For the text-containing cell, return its midpoint in (X, Y) coordinate format. 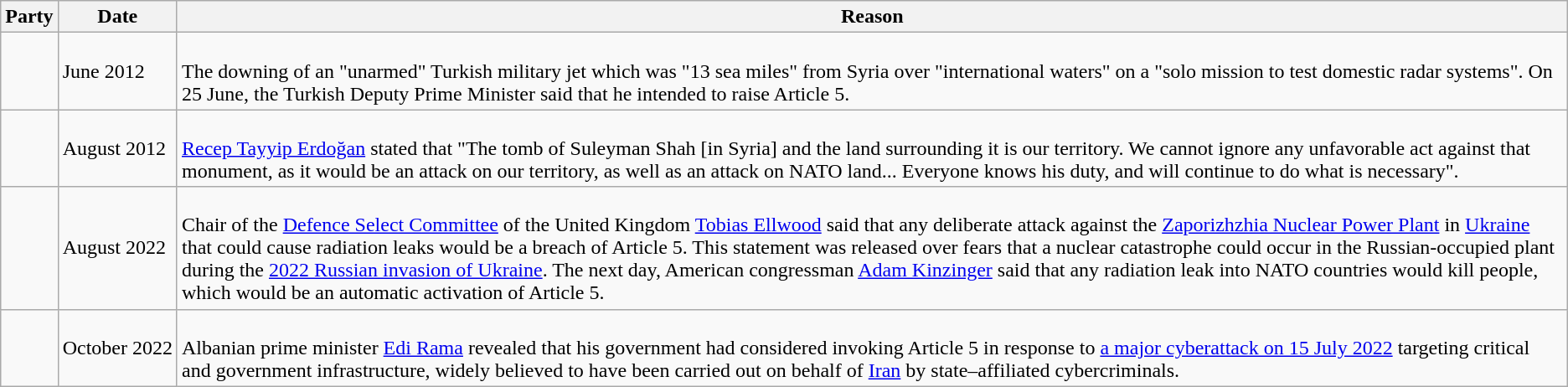
October 2022 (117, 348)
June 2012 (117, 71)
August 2022 (117, 248)
August 2012 (117, 148)
Reason (872, 17)
Date (117, 17)
Party (29, 17)
